Detect which cell encompasses the target text, then output its [x, y] center coordinate. 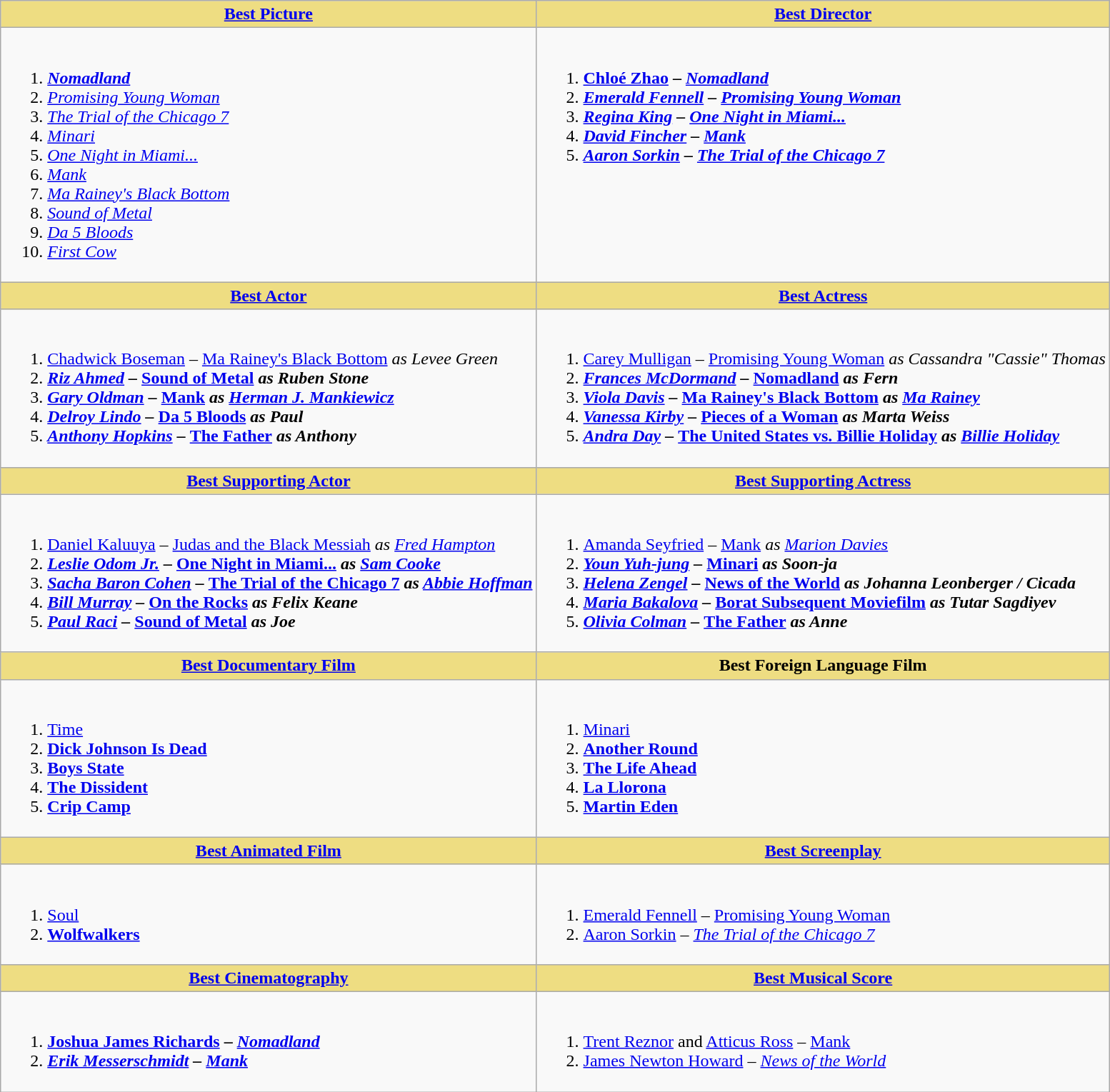
SoulWolfwalkers [269, 914]
Best Screenplay [823, 851]
Best Animated Film [269, 851]
Best Documentary Film [269, 666]
TimeDick Johnson Is DeadBoys StateThe DissidentCrip Camp [269, 758]
Emerald Fennell – Promising Young WomanAaron Sorkin – The Trial of the Chicago 7 [823, 914]
Best Actor [269, 296]
Best Actress [823, 296]
Best Foreign Language Film [823, 666]
Best Supporting Actor [269, 481]
MinariAnother RoundThe Life AheadLa LloronaMartin Eden [823, 758]
Best Director [823, 14]
NomadlandPromising Young WomanThe Trial of the Chicago 7MinariOne Night in Miami...MankMa Rainey's Black BottomSound of MetalDa 5 BloodsFirst Cow [269, 155]
Best Cinematography [269, 978]
Joshua James Richards – NomadlandErik Messerschmidt – Mank [269, 1041]
Best Supporting Actress [823, 481]
Best Musical Score [823, 978]
Trent Reznor and Atticus Ross – MankJames Newton Howard – News of the World [823, 1041]
Best Picture [269, 14]
